From the cell containing the given text, extract its center point as (X, Y) coordinate. 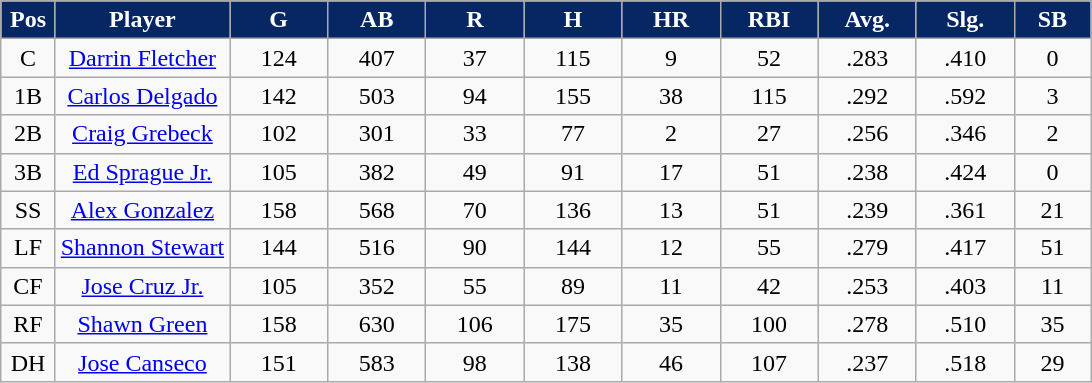
568 (377, 210)
2B (28, 134)
.417 (965, 248)
630 (377, 324)
94 (475, 96)
.346 (965, 134)
Carlos Delgado (142, 96)
583 (377, 362)
Shawn Green (142, 324)
17 (671, 172)
.278 (867, 324)
Darrin Fletcher (142, 58)
91 (573, 172)
89 (573, 286)
.518 (965, 362)
142 (279, 96)
Ed Sprague Jr. (142, 172)
SB (1052, 20)
516 (377, 248)
Jose Cruz Jr. (142, 286)
49 (475, 172)
70 (475, 210)
Alex Gonzalez (142, 210)
.256 (867, 134)
42 (769, 286)
HR (671, 20)
13 (671, 210)
H (573, 20)
27 (769, 134)
Shannon Stewart (142, 248)
.253 (867, 286)
DH (28, 362)
.361 (965, 210)
.279 (867, 248)
102 (279, 134)
Craig Grebeck (142, 134)
.283 (867, 58)
90 (475, 248)
3B (28, 172)
R (475, 20)
1B (28, 96)
407 (377, 58)
136 (573, 210)
175 (573, 324)
.403 (965, 286)
301 (377, 134)
G (279, 20)
SS (28, 210)
.592 (965, 96)
.510 (965, 324)
.410 (965, 58)
33 (475, 134)
CF (28, 286)
38 (671, 96)
352 (377, 286)
.239 (867, 210)
.292 (867, 96)
RBI (769, 20)
138 (573, 362)
106 (475, 324)
124 (279, 58)
Jose Canseco (142, 362)
12 (671, 248)
29 (1052, 362)
LF (28, 248)
.238 (867, 172)
Player (142, 20)
107 (769, 362)
.237 (867, 362)
98 (475, 362)
52 (769, 58)
C (28, 58)
.424 (965, 172)
21 (1052, 210)
Avg. (867, 20)
9 (671, 58)
3 (1052, 96)
Pos (28, 20)
77 (573, 134)
151 (279, 362)
AB (377, 20)
100 (769, 324)
46 (671, 362)
RF (28, 324)
Slg. (965, 20)
382 (377, 172)
503 (377, 96)
37 (475, 58)
155 (573, 96)
